Output the (x, y) coordinate of the center of the cell containing the given text.  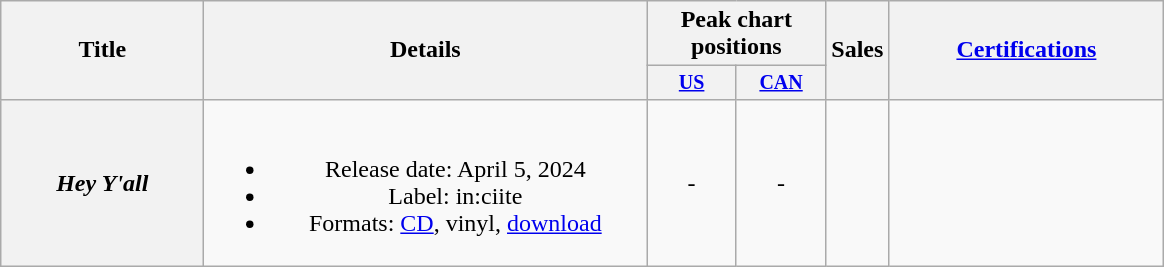
CAN (780, 82)
Title (102, 50)
Release date: April 5, 2024Label: in:ciiteFormats: CD, vinyl, download (426, 182)
Certifications (1026, 50)
Sales (858, 50)
Peak chart positions (736, 34)
Hey Y'all (102, 182)
US (692, 82)
Details (426, 50)
